Return the [X, Y] coordinate for the center point of the cell that contains the specified text.  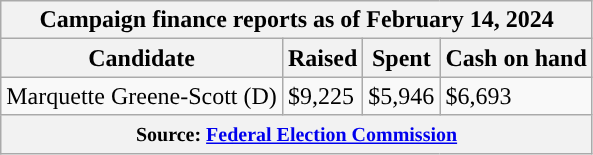
Raised [322, 58]
$9,225 [322, 96]
Candidate [142, 58]
Source: Federal Election Commission [297, 134]
Campaign finance reports as of February 14, 2024 [297, 20]
$5,946 [402, 96]
Spent [402, 58]
Cash on hand [516, 58]
$6,693 [516, 96]
Marquette Greene-Scott (D) [142, 96]
